For the text-containing cell, return its midpoint in [X, Y] coordinate format. 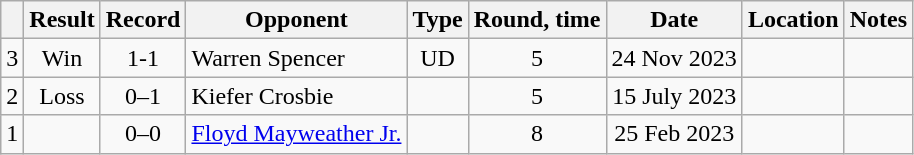
Win [62, 58]
Kiefer Crosbie [296, 96]
Opponent [296, 20]
25 Feb 2023 [674, 134]
1-1 [143, 58]
Loss [62, 96]
Notes [878, 20]
Date [674, 20]
Floyd Mayweather Jr. [296, 134]
0–1 [143, 96]
Round, time [537, 20]
1 [12, 134]
Record [143, 20]
2 [12, 96]
Location [793, 20]
0–0 [143, 134]
8 [537, 134]
Warren Spencer [296, 58]
UD [438, 58]
15 July 2023 [674, 96]
3 [12, 58]
24 Nov 2023 [674, 58]
Type [438, 20]
Result [62, 20]
